Return the (X, Y) coordinate for the center point of the cell that contains the specified text.  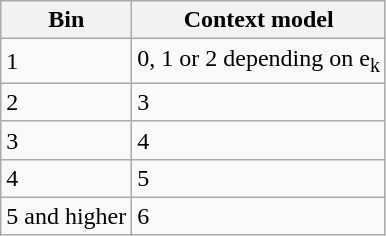
Bin (66, 20)
5 and higher (66, 216)
2 (66, 102)
0, 1 or 2 depending on ek (259, 61)
6 (259, 216)
5 (259, 178)
1 (66, 61)
Context model (259, 20)
